Output the [X, Y] coordinate of the center of the cell containing the given text.  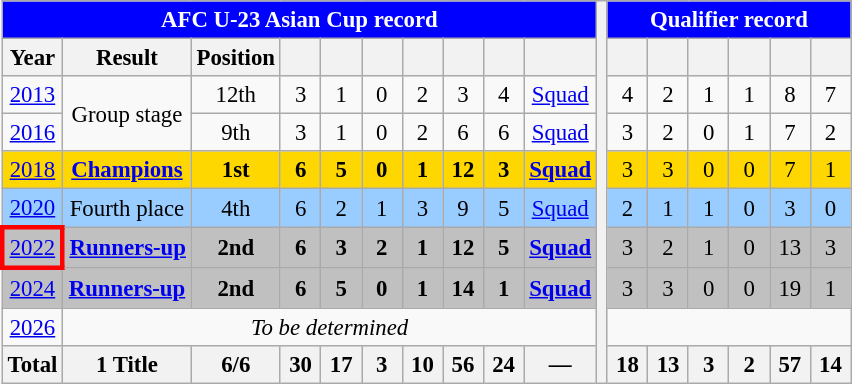
17 [342, 364]
2022 [32, 248]
57 [790, 364]
2018 [32, 170]
2016 [32, 133]
2024 [32, 288]
9th [236, 133]
Total [32, 364]
2013 [32, 95]
2026 [32, 327]
Year [32, 58]
4th [236, 208]
To be determined [330, 327]
Fourth place [128, 208]
12th [236, 95]
2020 [32, 208]
10 [422, 364]
Champions [128, 170]
18 [628, 364]
— [560, 364]
Qualifier record [729, 20]
Position [236, 58]
9 [464, 208]
1st [236, 170]
30 [300, 364]
6/6 [236, 364]
24 [504, 364]
1 Title [128, 364]
AFC U-23 Asian Cup record [299, 20]
Group stage [128, 114]
19 [790, 288]
56 [464, 364]
8 [790, 95]
Result [128, 58]
